Find where the given text appears and provide that cell's center as (X, Y) coordinate. 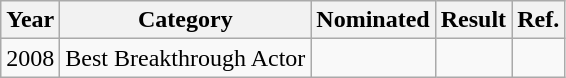
Best Breakthrough Actor (186, 58)
Result (473, 20)
Year (30, 20)
Ref. (538, 20)
Category (186, 20)
2008 (30, 58)
Nominated (373, 20)
